Identify which cell holds the provided text, then report its [X, Y] central coordinate. 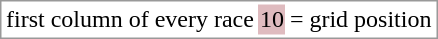
10 [272, 19]
first column of every race [130, 19]
= grid position [360, 19]
